Locate the cell with the specified text and output its (x, y) center coordinate. 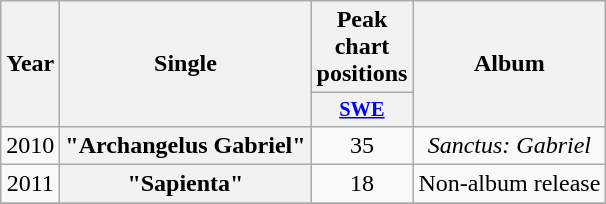
2011 (30, 184)
Album (510, 64)
SWE (362, 110)
"Archangelus Gabriel" (186, 145)
Year (30, 64)
18 (362, 184)
35 (362, 145)
Sanctus: Gabriel (510, 145)
Single (186, 64)
"Sapienta" (186, 184)
2010 (30, 145)
Peak chart positions (362, 47)
Non-album release (510, 184)
